Return the [X, Y] coordinate for the center point of the cell that contains the specified text.  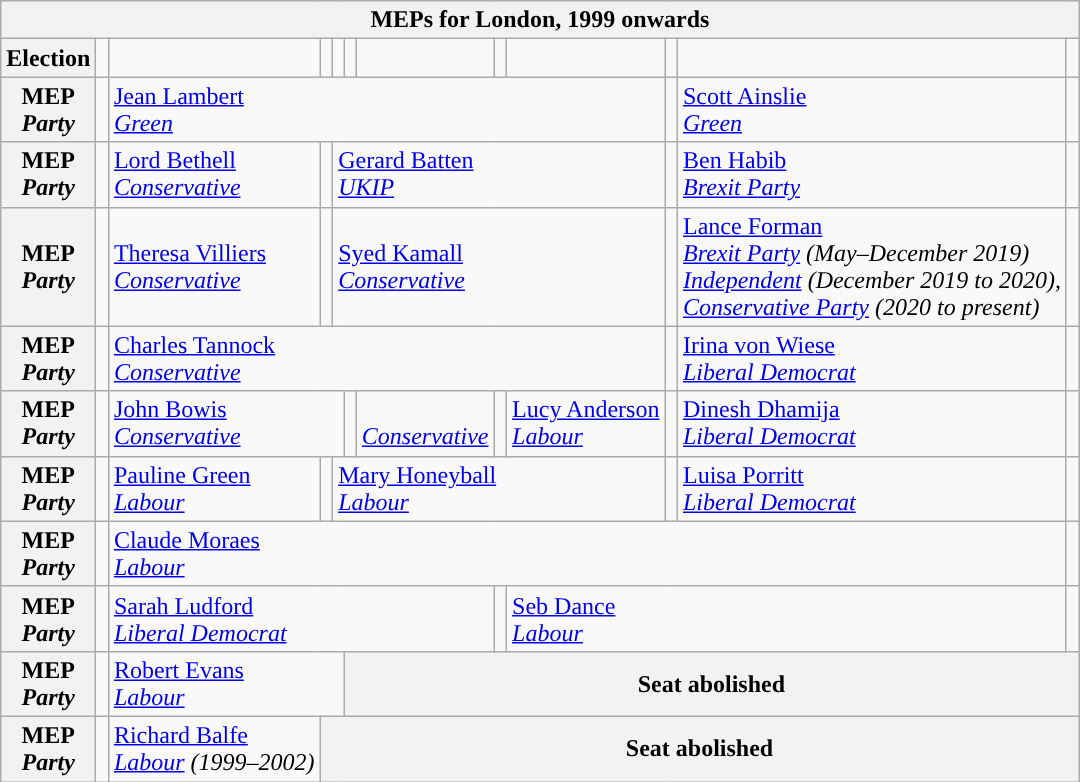
Charles TannockConservative [386, 358]
Election [48, 58]
Claude MoraesLabour [587, 554]
Dinesh DhamijaLiberal Democrat [872, 424]
Jean LambertGreen [386, 110]
Lance FormanBrexit Party (May–December 2019)Independent (December 2019 to 2020), Conservative Party (2020 to present) [872, 266]
Pauline GreenLabour [214, 488]
Luisa PorrittLiberal Democrat [872, 488]
MEPs for London, 1999 onwards [540, 20]
Ben HabibBrexit Party [872, 174]
Theresa VilliersConservative [214, 266]
Lord BethellConservative [214, 174]
Seb DanceLabour [787, 618]
Conservative [425, 424]
Sarah LudfordLiberal Democrat [301, 618]
Syed KamallConservative [499, 266]
Richard BalfeLabour (1999–2002) [214, 748]
Lucy AndersonLabour [586, 424]
Robert EvansLabour [226, 684]
Scott AinslieGreen [872, 110]
Mary HoneyballLabour [499, 488]
Irina von WieseLiberal Democrat [872, 358]
Gerard BattenUKIP [499, 174]
John BowisConservative [226, 424]
